Identify which cell holds the provided text, then report its (x, y) central coordinate. 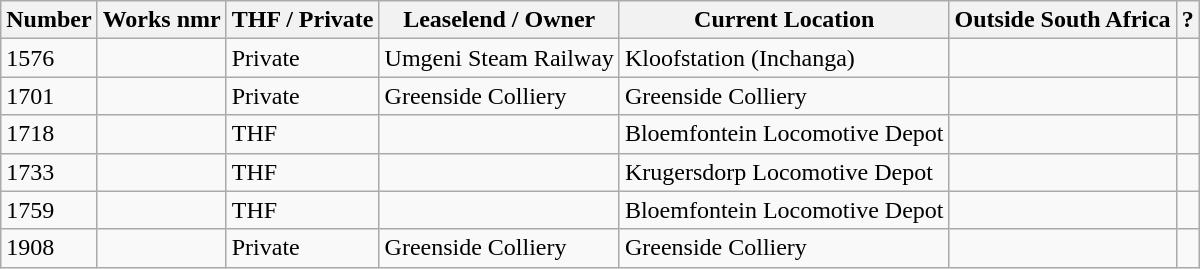
Outside South Africa (1062, 20)
Krugersdorp Locomotive Depot (784, 172)
1908 (49, 248)
1733 (49, 172)
1701 (49, 96)
Leaselend / Owner (499, 20)
THF / Private (302, 20)
1576 (49, 58)
Number (49, 20)
Current Location (784, 20)
? (1188, 20)
Umgeni Steam Railway (499, 58)
Kloofstation (Inchanga) (784, 58)
1718 (49, 134)
1759 (49, 210)
Works nmr (162, 20)
